Identify which cell holds the provided text, then report its (x, y) central coordinate. 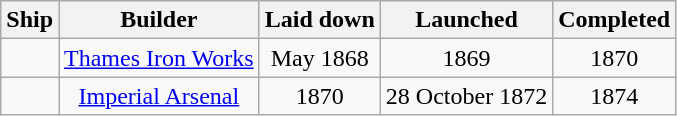
Thames Iron Works (160, 58)
Imperial Arsenal (160, 96)
1874 (614, 96)
Launched (466, 20)
28 October 1872 (466, 96)
Ship (30, 20)
Builder (160, 20)
May 1868 (320, 58)
1869 (466, 58)
Laid down (320, 20)
Completed (614, 20)
